Scan for the cell matching the given text and deliver its [X, Y] coordinate at center. 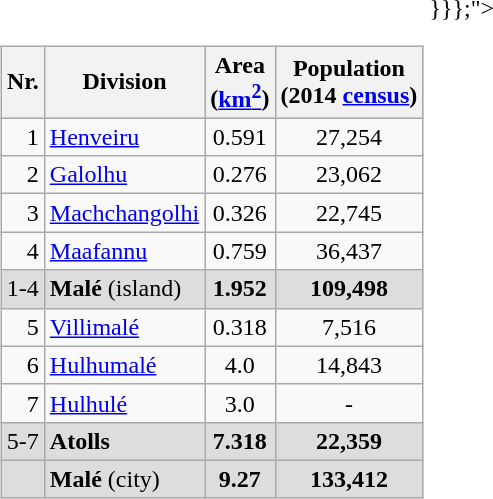
Atolls [124, 441]
1 [22, 137]
3.0 [240, 403]
Henveiru [124, 137]
0.318 [240, 327]
2 [22, 175]
9.27 [240, 479]
Galolhu [124, 175]
0.276 [240, 175]
27,254 [349, 137]
0.759 [240, 251]
36,437 [349, 251]
Population(2014 census) [349, 82]
Malé (city) [124, 479]
5 [22, 327]
Hulhumalé [124, 365]
7,516 [349, 327]
Malé (island) [124, 289]
133,412 [349, 479]
23,062 [349, 175]
0.326 [240, 213]
Villimalé [124, 327]
Area(km2) [240, 82]
3 [22, 213]
0.591 [240, 137]
Hulhulé [124, 403]
7 [22, 403]
4 [22, 251]
1-4 [22, 289]
5-7 [22, 441]
4.0 [240, 365]
1.952 [240, 289]
Nr. [22, 82]
7.318 [240, 441]
22,745 [349, 213]
6 [22, 365]
- [349, 403]
22,359 [349, 441]
Machchangolhi [124, 213]
Maafannu [124, 251]
109,498 [349, 289]
14,843 [349, 365]
Division [124, 82]
